Scan for the cell matching the given text and deliver its (X, Y) coordinate at center. 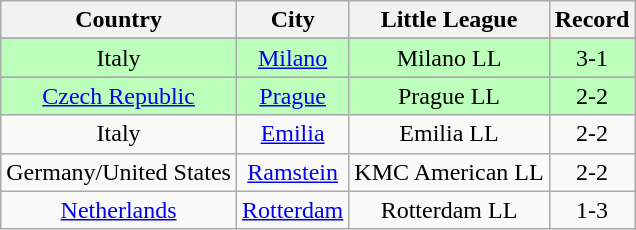
Emilia (292, 134)
Germany/United States (119, 172)
Milano (292, 58)
City (292, 20)
Ramstein (292, 172)
Rotterdam (292, 210)
Czech Republic (119, 96)
Netherlands (119, 210)
1-3 (592, 210)
Country (119, 20)
Record (592, 20)
Milano LL (449, 58)
3-1 (592, 58)
Prague (292, 96)
Prague LL (449, 96)
KMC American LL (449, 172)
Rotterdam LL (449, 210)
Little League (449, 20)
Emilia LL (449, 134)
